Identify which cell holds the provided text, then report its [X, Y] central coordinate. 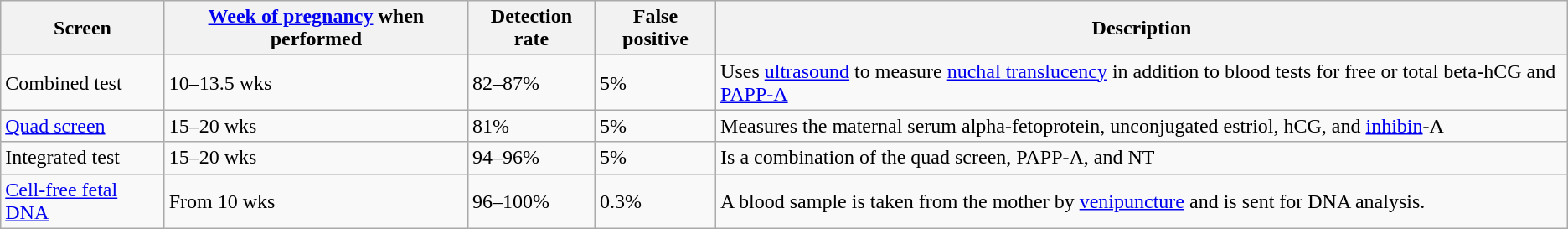
94–96% [532, 158]
10–13.5 wks [316, 82]
Quad screen [82, 126]
Measures the maternal serum alpha-fetoprotein, unconjugated estriol, hCG, and inhibin-A [1142, 126]
Uses ultrasound to measure nuchal translucency in addition to blood tests for free or total beta-hCG and PAPP-A [1142, 82]
82–87% [532, 82]
Integrated test [82, 158]
Week of pregnancy when performed [316, 29]
Detection rate [532, 29]
Cell-free fetal DNA [82, 201]
81% [532, 126]
Description [1142, 29]
96–100% [532, 201]
False positive [655, 29]
A blood sample is taken from the mother by venipuncture and is sent for DNA analysis. [1142, 201]
Combined test [82, 82]
From 10 wks [316, 201]
Screen [82, 29]
Is a combination of the quad screen, PAPP-A, and NT [1142, 158]
0.3% [655, 201]
